Return [x, y] of the center of cell containing provided text 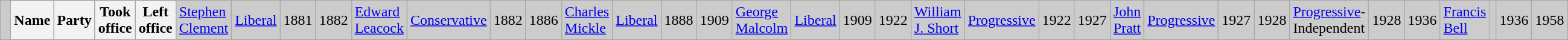
Party [74, 21]
Left office [156, 21]
Edward Leacock [379, 21]
William J. Short [938, 21]
1881 [298, 21]
John Pratt [1127, 21]
Charles Mickle [587, 21]
Conservative [449, 21]
Stephen Clement [203, 21]
Took office [115, 21]
Progressive-Independent [1329, 21]
1888 [678, 21]
1958 [1550, 21]
1886 [543, 21]
Name [33, 21]
Francis Bell [1465, 21]
George Malcolm [762, 21]
